Find where the given text appears and provide that cell's center as (x, y) coordinate. 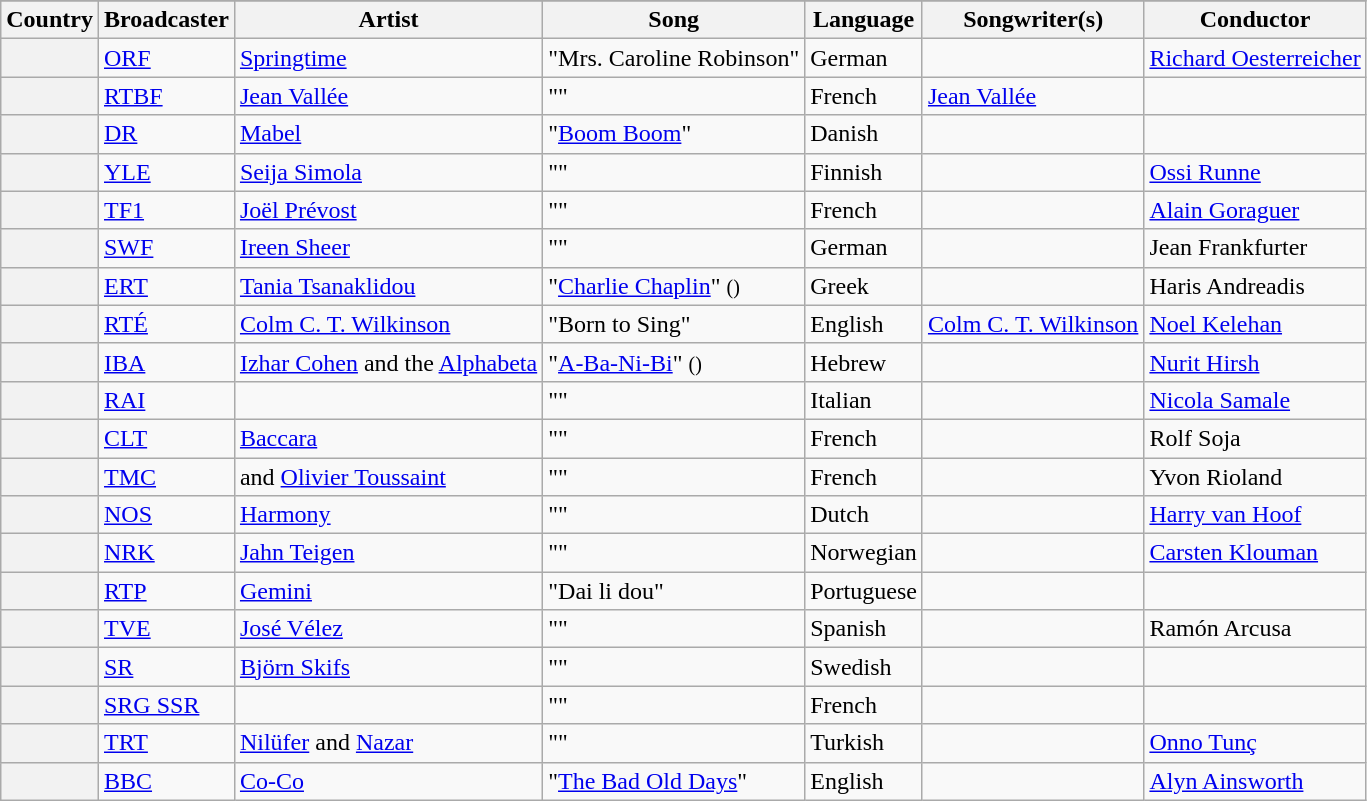
Springtime (388, 58)
Joël Prévost (388, 210)
Broadcaster (166, 20)
IBA (166, 362)
ERT (166, 286)
Turkish (864, 743)
Ramón Arcusa (1255, 629)
Noel Kelehan (1255, 324)
"A-Ba-Ni-Bi" () (674, 362)
"Born to Sing" (674, 324)
Carsten Klouman (1255, 553)
Mabel (388, 134)
CLT (166, 438)
Co-Co (388, 781)
Ossi Runne (1255, 172)
TRT (166, 743)
"The Bad Old Days" (674, 781)
Nilüfer and Nazar (388, 743)
Country (50, 20)
Gemini (388, 591)
"Mrs. Caroline Robinson" (674, 58)
Baccara (388, 438)
Onno Tunç (1255, 743)
Finnish (864, 172)
Alain Goraguer (1255, 210)
NRK (166, 553)
RTBF (166, 96)
Nicola Samale (1255, 400)
SRG SSR (166, 705)
Harmony (388, 515)
RTÉ (166, 324)
Richard Oesterreicher (1255, 58)
Language (864, 20)
BBC (166, 781)
"Boom Boom" (674, 134)
DR (166, 134)
Swedish (864, 667)
"Charlie Chaplin" () (674, 286)
Haris Andreadis (1255, 286)
SWF (166, 248)
Italian (864, 400)
Conductor (1255, 20)
TMC (166, 477)
Spanish (864, 629)
Danish (864, 134)
Songwriter(s) (1032, 20)
Greek (864, 286)
TF1 (166, 210)
Nurit Hirsh (1255, 362)
Seija Simola (388, 172)
RTP (166, 591)
Rolf Soja (1255, 438)
YLE (166, 172)
Jahn Teigen (388, 553)
Izhar Cohen and the Alphabeta (388, 362)
RAI (166, 400)
Ireen Sheer (388, 248)
Tania Tsanaklidou (388, 286)
TVE (166, 629)
Hebrew (864, 362)
SR (166, 667)
Alyn Ainsworth (1255, 781)
Artist (388, 20)
Yvon Rioland (1255, 477)
Harry van Hoof (1255, 515)
"Dai li dou" (674, 591)
NOS (166, 515)
Jean Frankfurter (1255, 248)
José Vélez (388, 629)
Dutch (864, 515)
Norwegian (864, 553)
and Olivier Toussaint (388, 477)
Song (674, 20)
Portuguese (864, 591)
ORF (166, 58)
Björn Skifs (388, 667)
